Detect which cell encompasses the target text, then output its [X, Y] center coordinate. 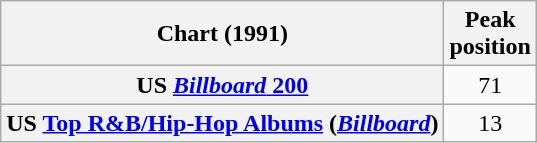
US Top R&B/Hip-Hop Albums (Billboard) [222, 123]
Chart (1991) [222, 34]
US Billboard 200 [222, 85]
71 [490, 85]
Peakposition [490, 34]
13 [490, 123]
